Scan for the cell matching the given text and deliver its (x, y) coordinate at center. 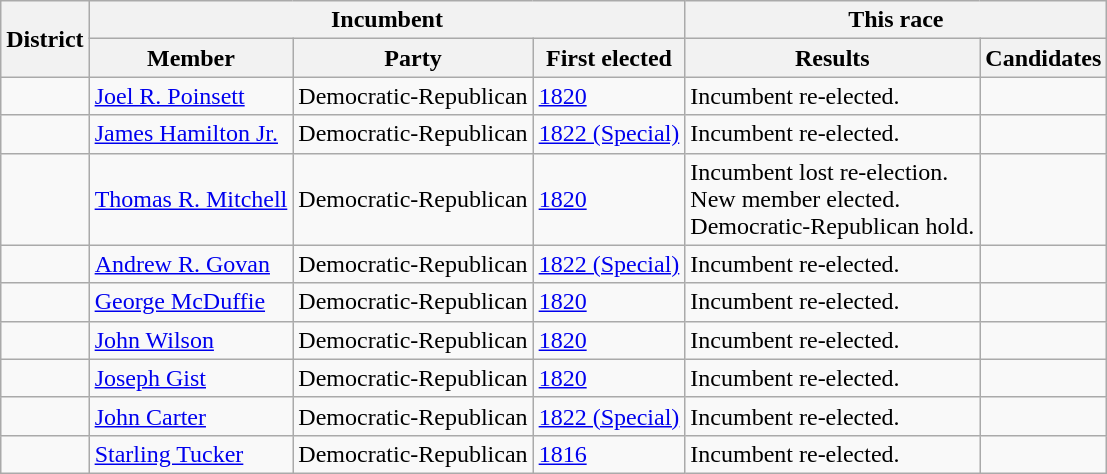
John Wilson (191, 340)
This race (896, 20)
1816 (609, 454)
Joel R. Poinsett (191, 96)
Incumbent lost re-election.New member elected.Democratic-Republican hold. (832, 199)
James Hamilton Jr. (191, 134)
First elected (609, 58)
Incumbent (387, 20)
Member (191, 58)
Results (832, 58)
Candidates (1044, 58)
Party (413, 58)
District (45, 39)
Thomas R. Mitchell (191, 199)
John Carter (191, 416)
Starling Tucker (191, 454)
Joseph Gist (191, 378)
George McDuffie (191, 302)
Andrew R. Govan (191, 264)
